Identify which cell holds the provided text, then report its (X, Y) central coordinate. 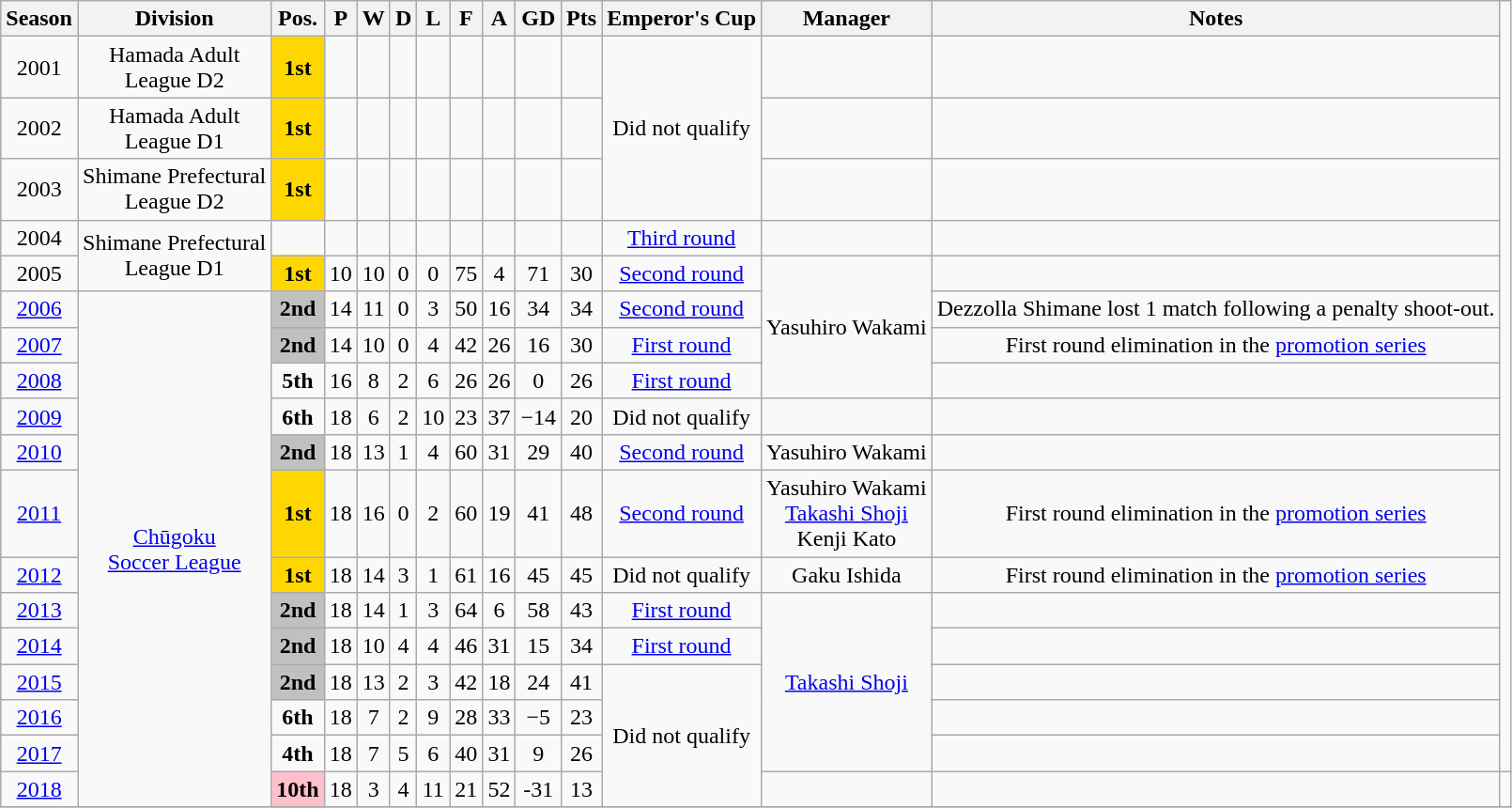
21 (466, 789)
5 (403, 754)
10th (298, 789)
2012 (39, 574)
50 (466, 309)
2010 (39, 452)
Emperor's Cup (682, 19)
15 (539, 646)
2016 (39, 718)
Hamada AdultLeague D2 (174, 68)
Hamada AdultLeague D1 (174, 128)
20 (582, 416)
Shimane PrefecturalLeague D2 (174, 190)
−14 (539, 416)
58 (539, 611)
W (374, 19)
43 (582, 611)
2009 (39, 416)
Division (174, 19)
46 (466, 646)
F (466, 19)
64 (466, 611)
A (500, 19)
28 (466, 718)
2005 (39, 273)
4th (298, 754)
-31 (539, 789)
2004 (39, 238)
2001 (39, 68)
Manager (847, 19)
33 (500, 718)
2011 (39, 513)
29 (539, 452)
2017 (39, 754)
Dezzolla Shimane lost 1 match following a penalty shoot-out. (1215, 309)
2014 (39, 646)
Takashi Shoji (847, 682)
L (434, 19)
Shimane PrefecturalLeague D1 (174, 256)
48 (582, 513)
Yasuhiro WakamiTakashi ShojiKenji Kato (847, 513)
ChūgokuSoccer League (174, 549)
5th (298, 381)
Gaku Ishida (847, 574)
24 (539, 682)
2002 (39, 128)
2018 (39, 789)
−5 (539, 718)
Season (39, 19)
2007 (39, 345)
Pts (582, 19)
19 (500, 513)
2013 (39, 611)
P (340, 19)
Third round (682, 238)
D (403, 19)
2003 (39, 190)
Pos. (298, 19)
75 (466, 273)
2015 (39, 682)
71 (539, 273)
52 (500, 789)
Notes (1215, 19)
GD (539, 19)
8 (374, 381)
37 (500, 416)
2006 (39, 309)
2008 (39, 381)
61 (466, 574)
